Return the (x, y) coordinate for the center point of the cell that contains the specified text.  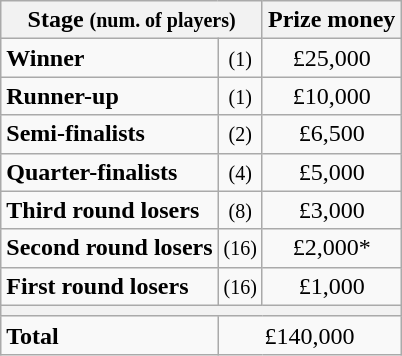
£140,000 (310, 335)
(4) (240, 172)
Winner (110, 58)
(2) (240, 134)
£3,000 (331, 210)
£10,000 (331, 96)
Prize money (331, 20)
Total (110, 335)
£25,000 (331, 58)
Runner-up (110, 96)
£2,000* (331, 248)
£1,000 (331, 286)
Third round losers (110, 210)
(8) (240, 210)
£6,500 (331, 134)
Second round losers (110, 248)
£5,000 (331, 172)
Semi-finalists (110, 134)
First round losers (110, 286)
Stage (num. of players) (132, 20)
Quarter-finalists (110, 172)
